Scan for the cell matching the given text and deliver its (X, Y) coordinate at center. 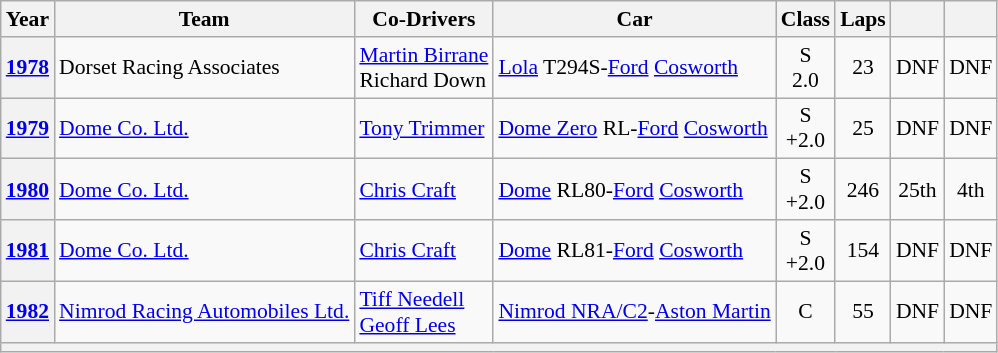
4th (970, 190)
25 (863, 128)
Tony Trimmer (424, 128)
Year (28, 19)
1981 (28, 250)
Dorset Racing Associates (204, 68)
1978 (28, 68)
246 (863, 190)
Lola T294S-Ford Cosworth (634, 68)
1979 (28, 128)
Co-Drivers (424, 19)
Class (806, 19)
23 (863, 68)
154 (863, 250)
1980 (28, 190)
Laps (863, 19)
55 (863, 312)
Nimrod Racing Automobiles Ltd. (204, 312)
25th (918, 190)
Team (204, 19)
C (806, 312)
Car (634, 19)
Martin Birrane Richard Down (424, 68)
1982 (28, 312)
Tiff Needell Geoff Lees (424, 312)
Dome Zero RL-Ford Cosworth (634, 128)
Dome RL81-Ford Cosworth (634, 250)
Nimrod NRA/C2-Aston Martin (634, 312)
Dome RL80-Ford Cosworth (634, 190)
S2.0 (806, 68)
